Detect which cell encompasses the target text, then output its [x, y] center coordinate. 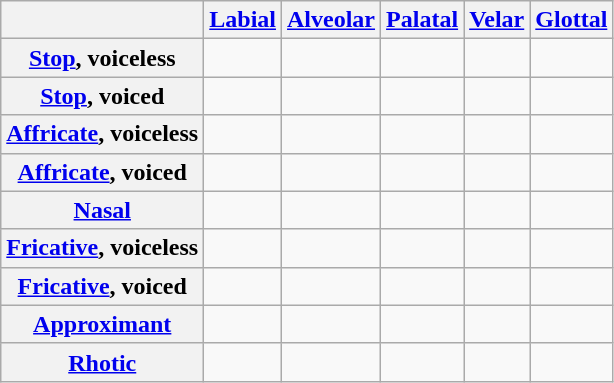
Palatal [422, 20]
Labial [243, 20]
Approximant [102, 324]
Fricative, voiceless [102, 248]
Alveolar [332, 20]
Stop, voiceless [102, 58]
Fricative, voiced [102, 286]
Glottal [572, 20]
Stop, voiced [102, 96]
Nasal [102, 210]
Affricate, voiced [102, 172]
Rhotic [102, 362]
Velar [497, 20]
Affricate, voiceless [102, 134]
